Return the [x, y] coordinate for the center point of the cell that contains the specified text.  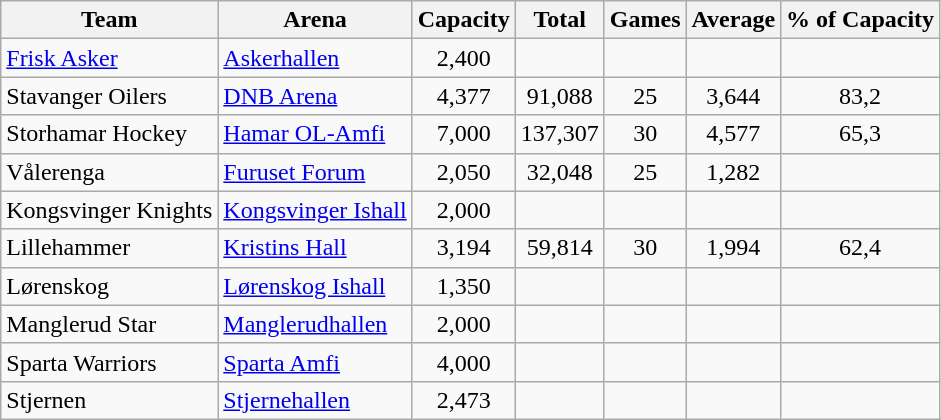
DNB Arena [315, 96]
Lillehammer [110, 248]
Askerhallen [315, 58]
1,282 [734, 172]
Arena [315, 20]
Furuset Forum [315, 172]
Capacity [464, 20]
% of Capacity [860, 20]
59,814 [560, 248]
Games [645, 20]
83,2 [860, 96]
Stjernehallen [315, 400]
3,644 [734, 96]
4,000 [464, 362]
Team [110, 20]
2,050 [464, 172]
Sparta Amfi [315, 362]
7,000 [464, 134]
1,350 [464, 286]
3,194 [464, 248]
Average [734, 20]
1,994 [734, 248]
Storhamar Hockey [110, 134]
Vålerenga [110, 172]
137,307 [560, 134]
Lørenskog [110, 286]
2,473 [464, 400]
Total [560, 20]
Manglerudhallen [315, 324]
62,4 [860, 248]
Hamar OL-Amfi [315, 134]
32,048 [560, 172]
65,3 [860, 134]
Frisk Asker [110, 58]
4,377 [464, 96]
Kongsvinger Knights [110, 210]
Kongsvinger Ishall [315, 210]
4,577 [734, 134]
Manglerud Star [110, 324]
91,088 [560, 96]
Stavanger Oilers [110, 96]
Lørenskog Ishall [315, 286]
Stjernen [110, 400]
Kristins Hall [315, 248]
Sparta Warriors [110, 362]
2,400 [464, 58]
